Output the (x, y) coordinate of the center of the cell containing the given text.  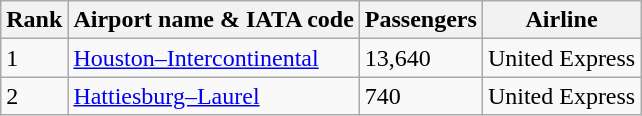
Airline (561, 20)
13,640 (420, 58)
Hattiesburg–Laurel (214, 96)
1 (34, 58)
Houston–Intercontinental (214, 58)
Rank (34, 20)
740 (420, 96)
2 (34, 96)
Passengers (420, 20)
Airport name & IATA code (214, 20)
